From the cell containing the given text, extract its center point as [X, Y] coordinate. 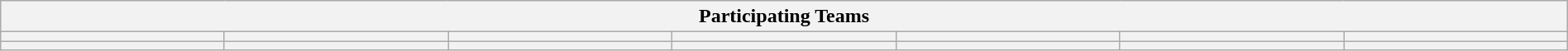
Participating Teams [784, 16]
